Detect which cell encompasses the target text, then output its [x, y] center coordinate. 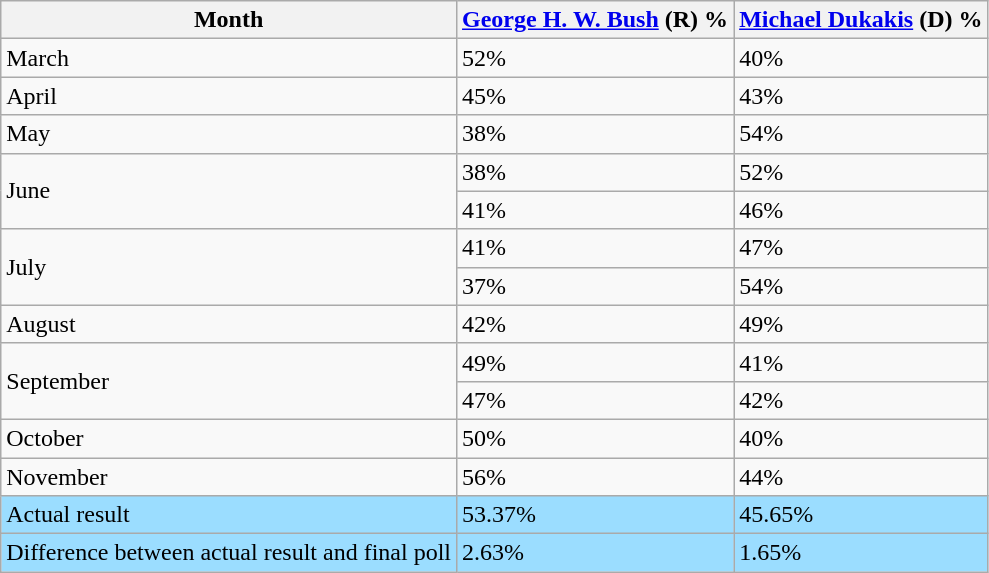
43% [861, 96]
August [229, 324]
2.63% [596, 553]
March [229, 58]
56% [596, 477]
50% [596, 438]
Michael Dukakis (D) % [861, 20]
Actual result [229, 515]
37% [596, 286]
1.65% [861, 553]
July [229, 267]
April [229, 96]
June [229, 191]
September [229, 381]
Difference between actual result and final poll [229, 553]
53.37% [596, 515]
Month [229, 20]
October [229, 438]
45% [596, 96]
46% [861, 210]
44% [861, 477]
November [229, 477]
George H. W. Bush (R) % [596, 20]
May [229, 134]
45.65% [861, 515]
